Identify which cell holds the provided text, then report its (x, y) central coordinate. 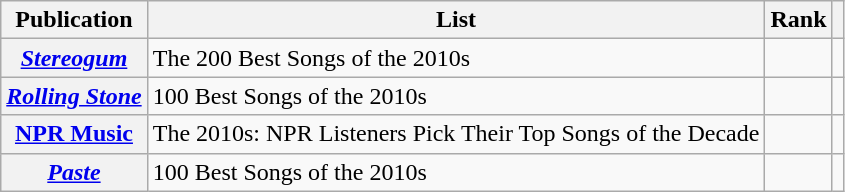
Publication (74, 20)
NPR Music (74, 134)
Rolling Stone (74, 96)
Stereogum (74, 58)
Paste (74, 172)
Rank (798, 20)
The 2010s: NPR Listeners Pick Their Top Songs of the Decade (456, 134)
The 200 Best Songs of the 2010s (456, 58)
List (456, 20)
